Capture the cell that displays the provided text and extract its [X, Y] central coordinate. 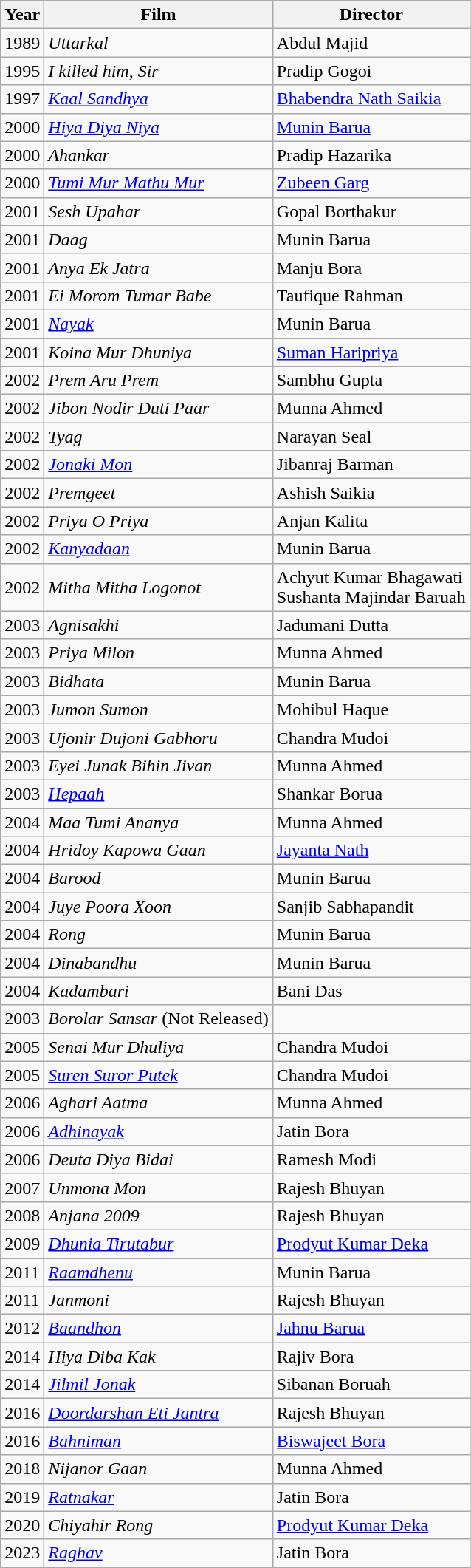
Zubeen Garg [371, 183]
Doordarshan Eti Jantra [158, 1413]
Jibon Nodir Duti Paar [158, 409]
Taufique Rahman [371, 296]
Ramesh Modi [371, 1159]
1995 [22, 71]
Ujonir Dujoni Gabhoru [158, 737]
Gopal Borthakur [371, 211]
Ashish Saikia [371, 493]
Sibanan Boruah [371, 1385]
Priya Milon [158, 653]
Raamdhenu [158, 1272]
2020 [22, 1525]
Year [22, 15]
Ahankar [158, 155]
Achyut Kumar BhagawatiSushanta Majindar Baruah [371, 587]
Jahnu Barua [371, 1329]
Sambhu Gupta [371, 381]
Raghav [158, 1553]
Mohibul Haque [371, 709]
Koina Mur Dhuniya [158, 352]
Rajiv Bora [371, 1357]
Narayan Seal [371, 437]
1997 [22, 99]
Biswajeet Bora [371, 1441]
Chiyahir Rong [158, 1525]
Daag [158, 239]
Jadumani Dutta [371, 625]
Deuta Diya Bidai [158, 1159]
Kaal Sandhya [158, 99]
Hepaah [158, 794]
Bidhata [158, 681]
Ratnakar [158, 1497]
Nijanor Gaan [158, 1469]
Tyag [158, 437]
Jayanta Nath [371, 851]
Dhunia Tirutabur [158, 1244]
1989 [22, 43]
Baandhon [158, 1329]
2008 [22, 1216]
Abdul Majid [371, 43]
Hiya Diba Kak [158, 1357]
Barood [158, 879]
Hridoy Kapowa Gaan [158, 851]
Anjan Kalita [371, 521]
Jibanraj Barman [371, 465]
Sesh Upahar [158, 211]
Tumi Mur Mathu Mur [158, 183]
Janmoni [158, 1301]
Agnisakhi [158, 625]
Prem Aru Prem [158, 381]
Pradip Gogoi [371, 71]
2019 [22, 1497]
Mitha Mitha Logonot [158, 587]
Senai Mur Dhuliya [158, 1047]
Eyei Junak Bihin Jivan [158, 766]
Anya Ek Jatra [158, 267]
Bahniman [158, 1441]
Ei Morom Tumar Babe [158, 296]
Sanjib Sabhapandit [371, 907]
2009 [22, 1244]
Suman Haripriya [371, 352]
Maa Tumi Ananya [158, 822]
Juye Poora Xoon [158, 907]
Jonaki Mon [158, 465]
2018 [22, 1469]
2007 [22, 1187]
Premgeet [158, 493]
Unmona Mon [158, 1187]
Bhabendra Nath Saikia [371, 99]
Bani Das [371, 991]
Hiya Diya Niya [158, 127]
2012 [22, 1329]
Aghari Aatma [158, 1103]
Shankar Borua [371, 794]
Dinabandhu [158, 963]
I killed him, Sir [158, 71]
Jumon Sumon [158, 709]
Jilmil Jonak [158, 1385]
Priya O Priya [158, 521]
Kanyadaan [158, 549]
2023 [22, 1553]
Film [158, 15]
Director [371, 15]
Suren Suror Putek [158, 1075]
Anjana 2009 [158, 1216]
Uttarkal [158, 43]
Borolar Sansar (Not Released) [158, 1019]
Kadambari [158, 991]
Pradip Hazarika [371, 155]
Manju Bora [371, 267]
Rong [158, 935]
Nayak [158, 324]
Adhinayak [158, 1131]
